Capture the cell that displays the provided text and extract its [X, Y] central coordinate. 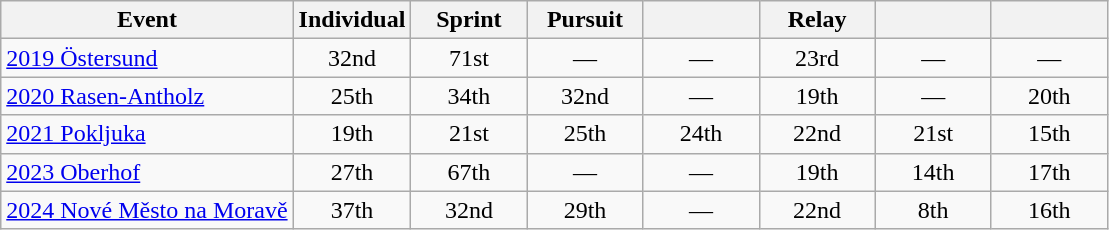
17th [1049, 172]
37th [352, 210]
71st [469, 58]
8th [933, 210]
2019 Östersund [147, 58]
34th [469, 96]
14th [933, 172]
24th [701, 134]
2021 Pokljuka [147, 134]
20th [1049, 96]
Individual [352, 20]
Relay [817, 20]
2020 Rasen-Antholz [147, 96]
23rd [817, 58]
2024 Nové Město na Moravě [147, 210]
16th [1049, 210]
2023 Oberhof [147, 172]
67th [469, 172]
27th [352, 172]
29th [585, 210]
15th [1049, 134]
Event [147, 20]
Sprint [469, 20]
Pursuit [585, 20]
